Return the (x, y) coordinate for the center point of the cell that contains the specified text.  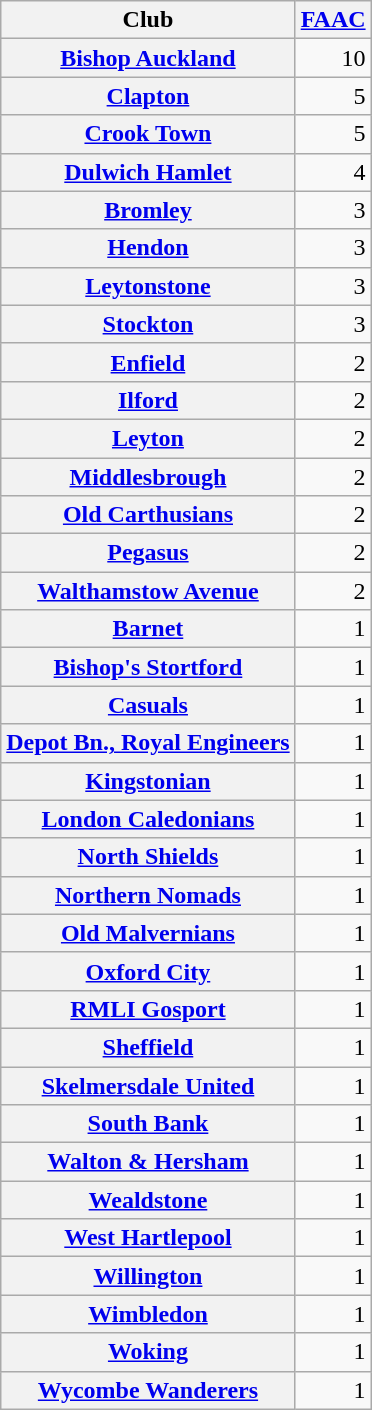
London Caledonians (148, 819)
South Bank (148, 1124)
Kingstonian (148, 781)
Stockton (148, 324)
10 (333, 58)
Wimbledon (148, 1314)
RMLI Gosport (148, 1009)
Old Malvernians (148, 933)
Sheffield (148, 1047)
Casuals (148, 705)
Club (148, 20)
Wealdstone (148, 1200)
Northern Nomads (148, 895)
Clapton (148, 96)
Crook Town (148, 134)
Ilford (148, 400)
Bishop's Stortford (148, 667)
Willington (148, 1276)
Walton & Hersham (148, 1162)
Middlesbrough (148, 477)
Leytonstone (148, 286)
Bromley (148, 210)
Dulwich Hamlet (148, 172)
North Shields (148, 857)
Barnet (148, 629)
Hendon (148, 248)
Depot Bn., Royal Engineers (148, 743)
Walthamstow Avenue (148, 591)
Enfield (148, 362)
Old Carthusians (148, 515)
Pegasus (148, 553)
Woking (148, 1352)
FAAC (333, 20)
4 (333, 172)
Oxford City (148, 971)
Leyton (148, 438)
Bishop Auckland (148, 58)
Wycombe Wanderers (148, 1390)
West Hartlepool (148, 1238)
Skelmersdale United (148, 1085)
